Output the (X, Y) coordinate of the center of the cell containing the given text.  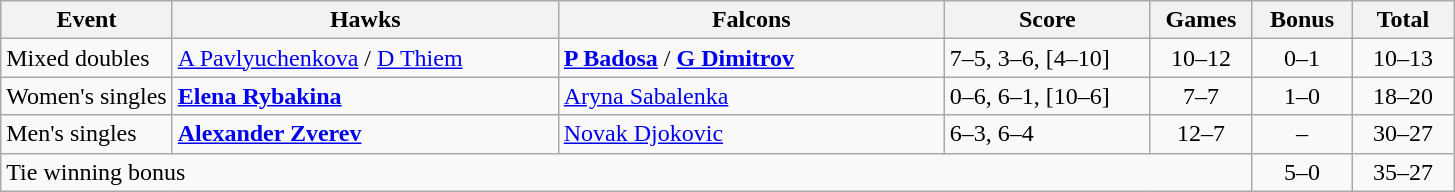
Mixed doubles (86, 58)
Hawks (365, 20)
Alexander Zverev (365, 134)
Women's singles (86, 96)
Falcons (751, 20)
Elena Rybakina (365, 96)
Games (1200, 20)
P Badosa / G Dimitrov (751, 58)
Aryna Sabalenka (751, 96)
Event (86, 20)
6–3, 6–4 (1047, 134)
7–5, 3–6, [4–10] (1047, 58)
7–7 (1200, 96)
5–0 (1302, 172)
1–0 (1302, 96)
Score (1047, 20)
10–13 (1404, 58)
Men's singles (86, 134)
– (1302, 134)
0–6, 6–1, [10–6] (1047, 96)
Bonus (1302, 20)
35–27 (1404, 172)
Total (1404, 20)
Tie winning bonus (626, 172)
12–7 (1200, 134)
10–12 (1200, 58)
A Pavlyuchenkova / D Thiem (365, 58)
0–1 (1302, 58)
18–20 (1404, 96)
30–27 (1404, 134)
Novak Djokovic (751, 134)
